Search for the cell housing the specified text and yield its [x, y] center coordinate. 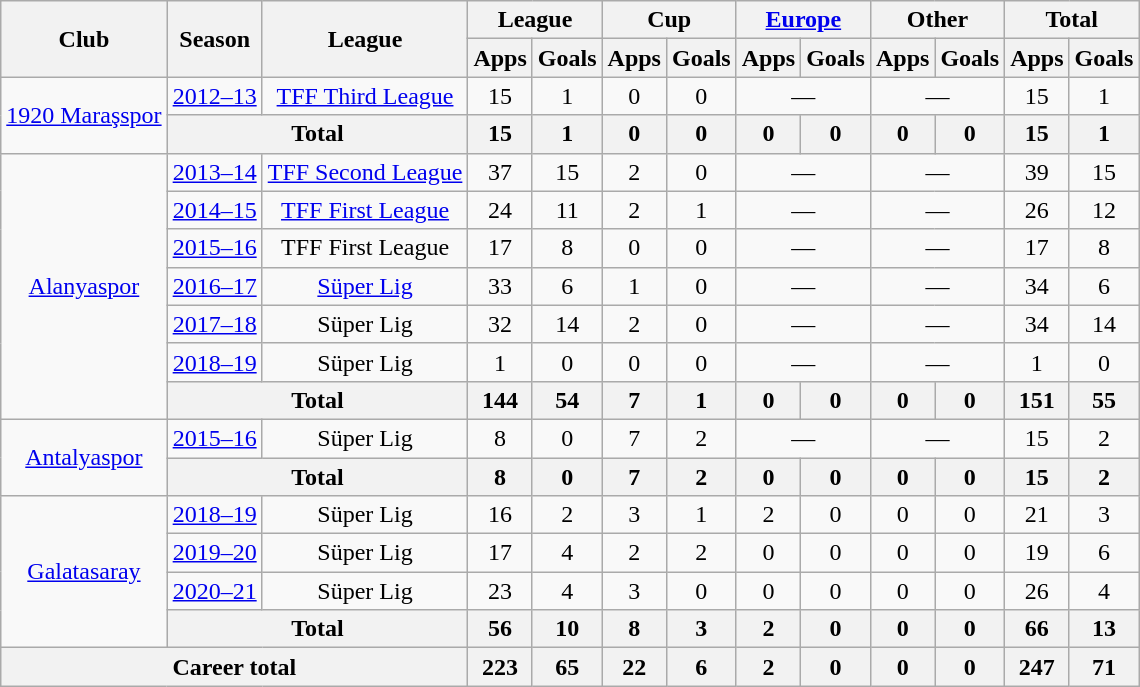
54 [567, 400]
1920 Maraşspor [84, 115]
39 [1037, 172]
19 [1037, 553]
2014–15 [214, 210]
37 [500, 172]
66 [1037, 629]
Europe [803, 20]
56 [500, 629]
11 [567, 210]
144 [500, 400]
16 [500, 515]
12 [1104, 210]
151 [1037, 400]
13 [1104, 629]
247 [1037, 667]
65 [567, 667]
2020–21 [214, 591]
2017–18 [214, 324]
55 [1104, 400]
Season [214, 39]
Galatasaray [84, 572]
22 [634, 667]
Antalyaspor [84, 457]
Alanyaspor [84, 286]
Cup [669, 20]
Club [84, 39]
Career total [234, 667]
TFF Third League [365, 96]
2013–14 [214, 172]
24 [500, 210]
223 [500, 667]
21 [1037, 515]
23 [500, 591]
33 [500, 286]
10 [567, 629]
2019–20 [214, 553]
2016–17 [214, 286]
Other [937, 20]
2012–13 [214, 96]
71 [1104, 667]
32 [500, 324]
TFF Second League [365, 172]
